Provide the (x, y) coordinate of the cell's center where the given text is located.  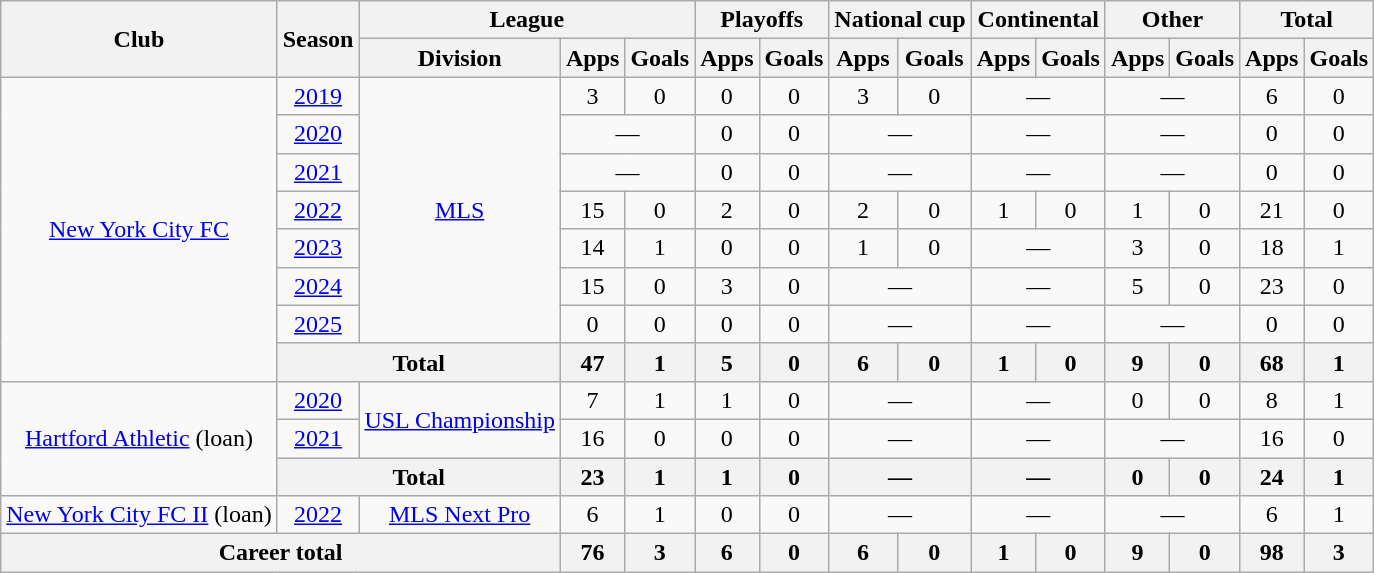
2024 (318, 286)
18 (1272, 248)
League (527, 20)
Career total (281, 553)
8 (1272, 400)
14 (592, 248)
MLS Next Pro (460, 515)
2019 (318, 96)
47 (592, 362)
New York City FC (139, 229)
Other (1172, 20)
Season (318, 39)
Continental (1038, 20)
68 (1272, 362)
2023 (318, 248)
New York City FC II (loan) (139, 515)
24 (1272, 477)
98 (1272, 553)
MLS (460, 210)
Playoffs (762, 20)
National cup (900, 20)
USL Championship (460, 419)
2025 (318, 324)
21 (1272, 210)
Division (460, 58)
7 (592, 400)
76 (592, 553)
Hartford Athletic (loan) (139, 438)
Club (139, 39)
